From the cell containing the given text, extract its center point as [x, y] coordinate. 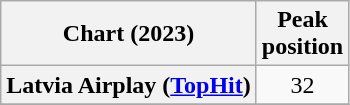
Peakposition [302, 34]
Chart (2023) [129, 34]
32 [302, 85]
Latvia Airplay (TopHit) [129, 85]
